Return [x, y] of the center of cell containing provided text 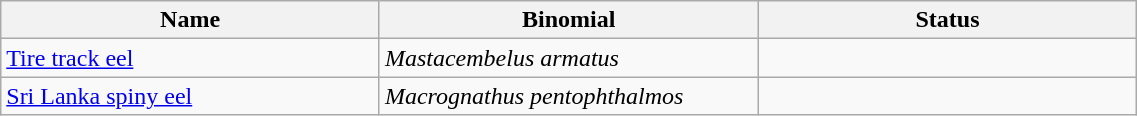
Binomial [568, 20]
Status [948, 20]
Mastacembelus armatus [568, 58]
Macrognathus pentophthalmos [568, 96]
Name [190, 20]
Sri Lanka spiny eel [190, 96]
Tire track eel [190, 58]
